For the text-containing cell, return its midpoint in [X, Y] coordinate format. 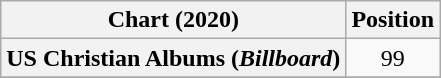
Chart (2020) [174, 20]
Position [393, 20]
US Christian Albums (Billboard) [174, 58]
99 [393, 58]
